Find where the given text appears and provide that cell's center as [X, Y] coordinate. 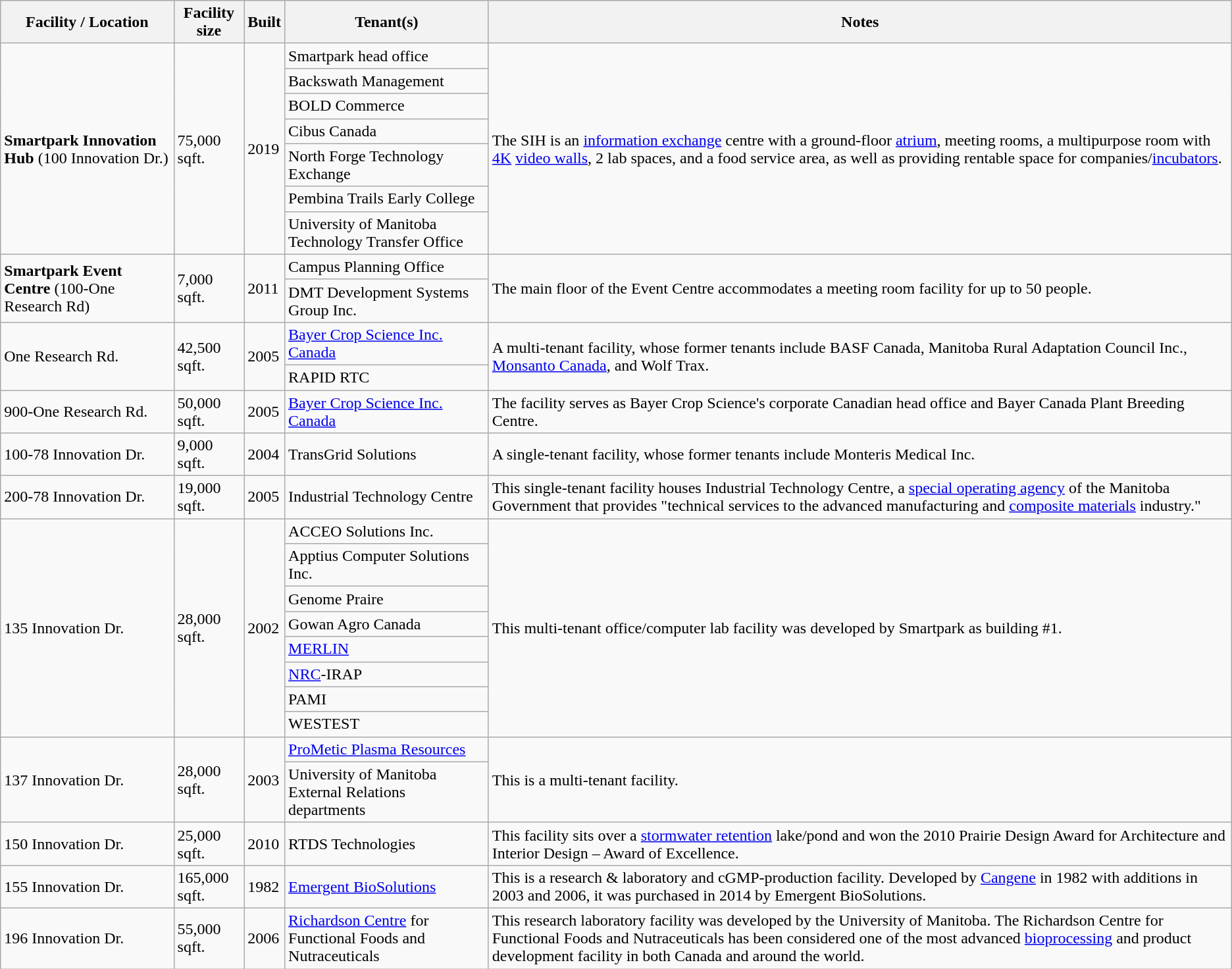
Apptius Computer Solutions Inc. [387, 565]
Industrial Technology Centre [387, 498]
RTDS Technologies [387, 844]
MERLIN [387, 649]
900-One Research Rd. [87, 411]
PAMI [387, 699]
TransGrid Solutions [387, 454]
Genome Praire [387, 599]
2002 [265, 628]
Richardson Centre for Functional Foods and Nutraceuticals [387, 938]
9,000 sqft. [209, 454]
2019 [265, 149]
1982 [265, 886]
Cibus Canada [387, 131]
One Research Rd. [87, 355]
The main floor of the Event Centre accommodates a meeting room facility for up to 50 people. [860, 288]
RAPID RTC [387, 377]
ProMetic Plasma Resources [387, 749]
Facility / Location [87, 22]
University of Manitoba External Relations departments [387, 792]
2010 [265, 844]
Campus Planning Office [387, 267]
Smartpark Innovation Hub (100 Innovation Dr.) [87, 149]
ACCEO Solutions Inc. [387, 531]
55,000 sqft. [209, 938]
WESTEST [387, 724]
100-78 Innovation Dr. [87, 454]
196 Innovation Dr. [87, 938]
DMT Development Systems Group Inc. [387, 300]
Tenant(s) [387, 22]
Pembina Trails Early College [387, 199]
7,000 sqft. [209, 288]
150 Innovation Dr. [87, 844]
155 Innovation Dr. [87, 886]
75,000 sqft. [209, 149]
2004 [265, 454]
Backswath Management [387, 81]
2003 [265, 779]
135 Innovation Dr. [87, 628]
A multi-tenant facility, whose former tenants include BASF Canada, Manitoba Rural Adaptation Council Inc., Monsanto Canada, and Wolf Trax. [860, 355]
Facility size [209, 22]
Built [265, 22]
19,000 sqft. [209, 498]
2011 [265, 288]
25,000 sqft. [209, 844]
BOLD Commerce [387, 106]
200-78 Innovation Dr. [87, 498]
This is a multi-tenant facility. [860, 779]
Gowan Agro Canada [387, 624]
165,000 sqft. [209, 886]
42,500 sqft. [209, 355]
50,000 sqft. [209, 411]
Smartpark head office [387, 56]
NRC-IRAP [387, 674]
A single-tenant facility, whose former tenants include Monteris Medical Inc. [860, 454]
The facility serves as Bayer Crop Science's corporate Canadian head office and Bayer Canada Plant Breeding Centre. [860, 411]
137 Innovation Dr. [87, 779]
Smartpark Event Centre (100-One Research Rd) [87, 288]
University of Manitoba Technology Transfer Office [387, 233]
This multi-tenant office/computer lab facility was developed by Smartpark as building #1. [860, 628]
North Forge Technology Exchange [387, 165]
Emergent BioSolutions [387, 886]
2006 [265, 938]
Notes [860, 22]
